Scan for the cell matching the given text and deliver its (x, y) coordinate at center. 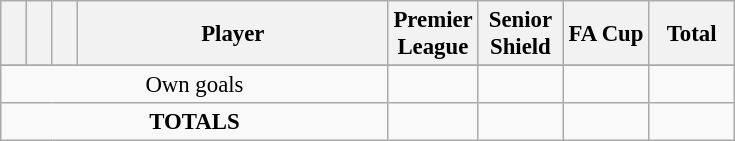
Premier League (432, 34)
TOTALS (194, 122)
FA Cup (606, 34)
Own goals (194, 85)
Total (692, 34)
Player (234, 34)
Senior Shield (521, 34)
